Detect which cell encompasses the target text, then output its (x, y) center coordinate. 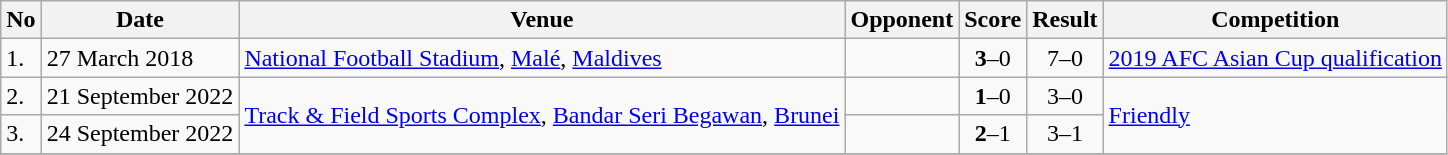
Venue (542, 20)
27 March 2018 (140, 58)
Date (140, 20)
2019 AFC Asian Cup qualification (1275, 58)
1. (21, 58)
Result (1065, 20)
1–0 (993, 96)
National Football Stadium, Malé, Maldives (542, 58)
2. (21, 96)
21 September 2022 (140, 96)
3–1 (1065, 134)
Score (993, 20)
3. (21, 134)
7–0 (1065, 58)
2–1 (993, 134)
24 September 2022 (140, 134)
Competition (1275, 20)
No (21, 20)
Opponent (902, 20)
Track & Field Sports Complex, Bandar Seri Begawan, Brunei (542, 115)
Friendly (1275, 115)
